Identify which cell holds the provided text, then report its [X, Y] central coordinate. 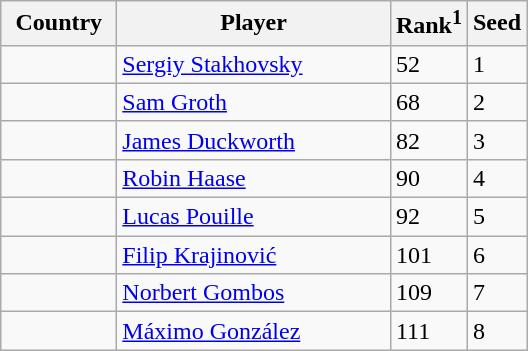
Sam Groth [254, 102]
101 [428, 255]
Lucas Pouille [254, 217]
92 [428, 217]
1 [496, 64]
82 [428, 140]
6 [496, 255]
4 [496, 178]
52 [428, 64]
Robin Haase [254, 178]
Máximo González [254, 331]
8 [496, 331]
Player [254, 24]
109 [428, 293]
68 [428, 102]
3 [496, 140]
Seed [496, 24]
Norbert Gombos [254, 293]
90 [428, 178]
Sergiy Stakhovsky [254, 64]
Rank1 [428, 24]
James Duckworth [254, 140]
Filip Krajinović [254, 255]
2 [496, 102]
Country [59, 24]
7 [496, 293]
5 [496, 217]
111 [428, 331]
